Locate the cell with the specified text and output its (x, y) center coordinate. 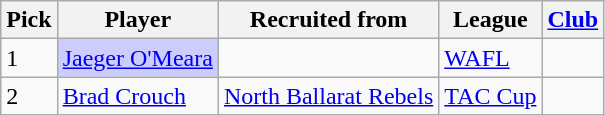
Pick (29, 20)
Recruited from (328, 20)
2 (29, 96)
WAFL (490, 58)
Jaeger O'Meara (138, 58)
League (490, 20)
Club (573, 20)
1 (29, 58)
North Ballarat Rebels (328, 96)
TAC Cup (490, 96)
Brad Crouch (138, 96)
Player (138, 20)
